Output the [x, y] coordinate of the center of the cell containing the given text.  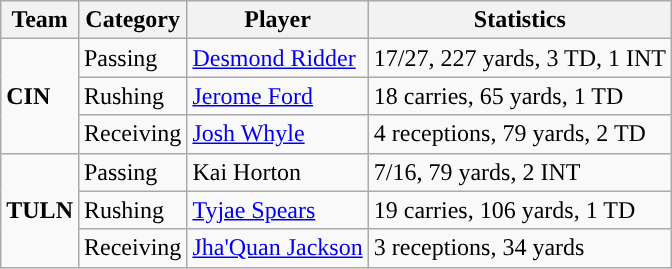
Jerome Ford [278, 96]
18 carries, 65 yards, 1 TD [520, 96]
3 receptions, 34 yards [520, 248]
Player [278, 20]
Kai Horton [278, 172]
Category [132, 20]
17/27, 227 yards, 3 TD, 1 INT [520, 58]
Josh Whyle [278, 134]
Jha'Quan Jackson [278, 248]
Statistics [520, 20]
Tyjae Spears [278, 210]
Team [40, 20]
Desmond Ridder [278, 58]
4 receptions, 79 yards, 2 TD [520, 134]
19 carries, 106 yards, 1 TD [520, 210]
CIN [40, 96]
TULN [40, 210]
7/16, 79 yards, 2 INT [520, 172]
